Return the [x, y] coordinate for the center point of the cell that contains the specified text.  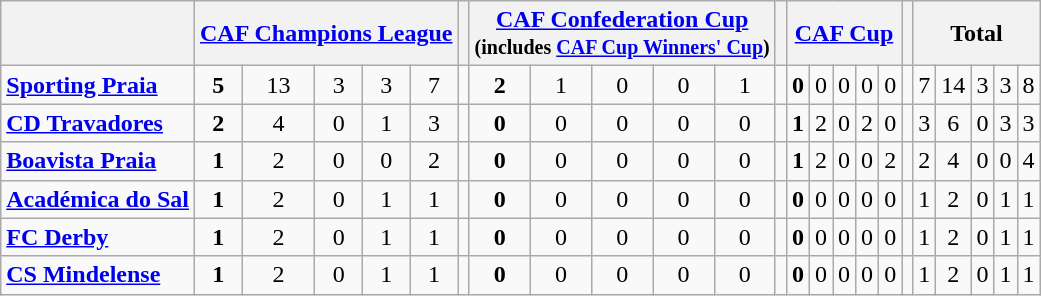
14 [954, 85]
5 [218, 85]
6 [954, 123]
CS Mindelense [98, 275]
CAF Cup [844, 34]
13 [278, 85]
CAF Confederation Cup(includes CAF Cup Winners' Cup) [622, 34]
8 [1028, 85]
FC Derby [98, 237]
Académica do Sal [98, 199]
CAF Champions League [326, 34]
Boavista Praia [98, 161]
Sporting Praia [98, 85]
Total [976, 34]
CD Travadores [98, 123]
